Find where the given text appears and provide that cell's center as [X, Y] coordinate. 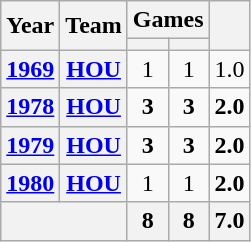
1980 [30, 183]
Year [30, 26]
7.0 [230, 221]
1978 [30, 107]
Team [94, 26]
1.0 [230, 69]
Games [168, 20]
1969 [30, 69]
1979 [30, 145]
